For the text-containing cell, return its midpoint in [x, y] coordinate format. 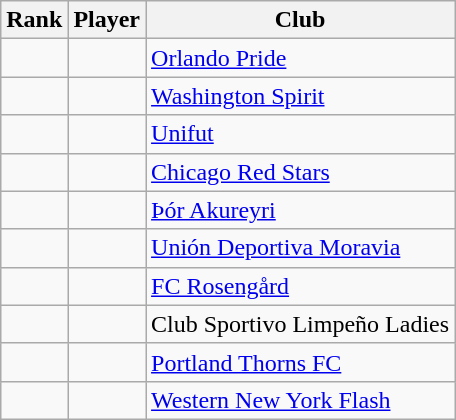
Western New York Flash [300, 400]
Club [300, 20]
Unifut [300, 134]
Þór Akureyri [300, 210]
Chicago Red Stars [300, 172]
Rank [34, 20]
Unión Deportiva Moravia [300, 248]
Club Sportivo Limpeño Ladies [300, 324]
FC Rosengård [300, 286]
Player [107, 20]
Portland Thorns FC [300, 362]
Washington Spirit [300, 96]
Orlando Pride [300, 58]
